Return (X, Y) of the center of cell containing provided text 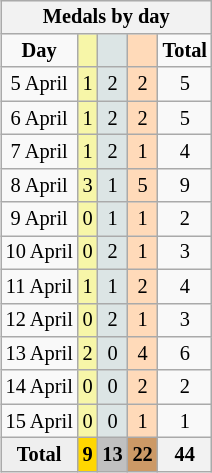
15 April (40, 421)
6 (185, 354)
13 April (40, 354)
Medals by day (106, 17)
5 April (40, 84)
22 (143, 455)
7 April (40, 152)
11 April (40, 286)
14 April (40, 387)
6 April (40, 118)
Day (40, 51)
12 April (40, 320)
13 (113, 455)
9 April (40, 219)
44 (185, 455)
10 April (40, 253)
8 April (40, 185)
